Provide the [X, Y] coordinate of the cell's center where the given text is located.  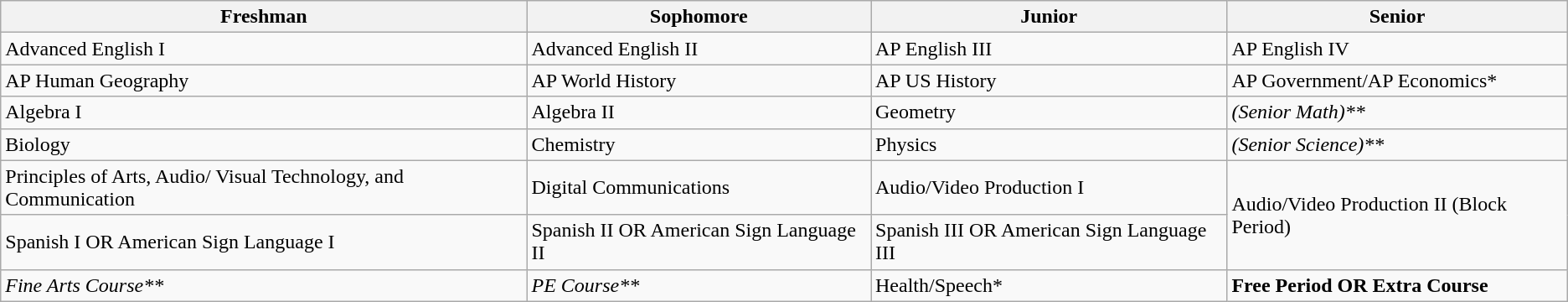
AP English III [1049, 49]
Audio/Video Production II (Block Period) [1397, 215]
Fine Arts Course** [264, 285]
Health/Speech* [1049, 285]
Chemistry [699, 144]
AP World History [699, 81]
Physics [1049, 144]
Algebra I [264, 112]
AP US History [1049, 81]
Advanced English II [699, 49]
Free Period OR Extra Course [1397, 285]
PE Course** [699, 285]
AP Human Geography [264, 81]
Freshman [264, 17]
Spanish III OR American Sign Language III [1049, 242]
Spanish II OR American Sign Language II [699, 242]
Geometry [1049, 112]
Sophomore [699, 17]
(Senior Science)** [1397, 144]
Digital Communications [699, 188]
Advanced English I [264, 49]
AP Government/AP Economics* [1397, 81]
Audio/Video Production I [1049, 188]
Junior [1049, 17]
Principles of Arts, Audio/ Visual Technology, and Communication [264, 188]
Algebra II [699, 112]
Senior [1397, 17]
(Senior Math)** [1397, 112]
AP English IV [1397, 49]
Spanish I OR American Sign Language I [264, 242]
Biology [264, 144]
